Pinpoint the cell where the given text exists, returning its (x, y) midpoint coordinate. 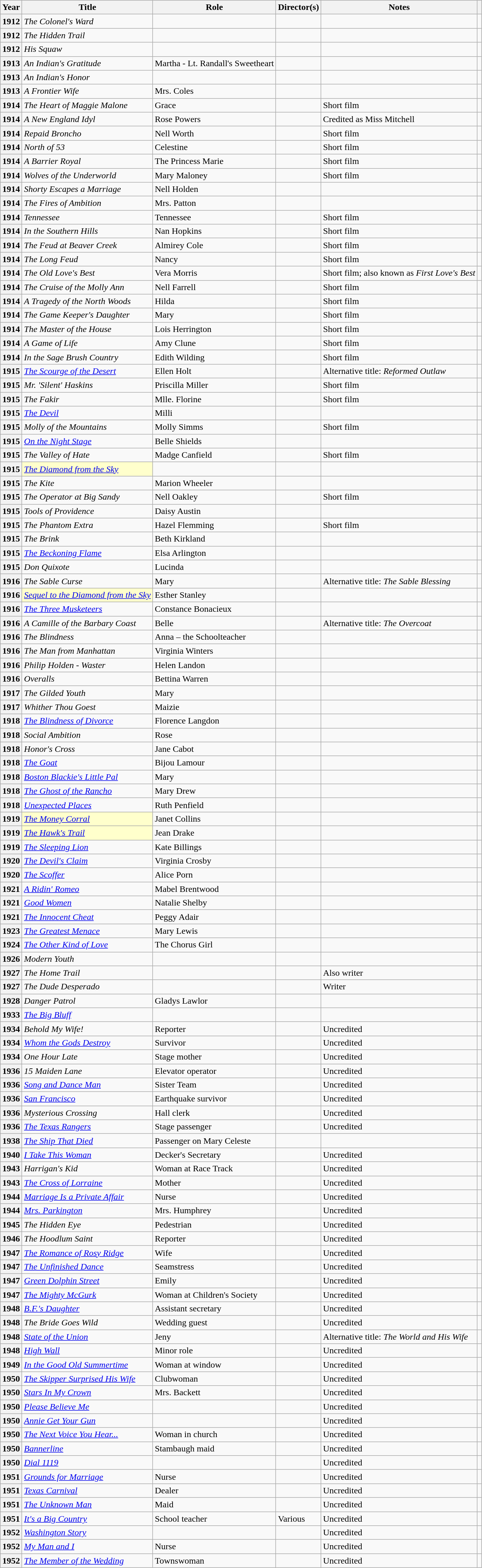
The Greatest Menace (88, 931)
Mabel Brentwood (214, 889)
In the Southern Hills (88, 231)
Short film; also known as First Love's Best (399, 273)
Green Dolphin Street (88, 1281)
Annie Get Your Gun (88, 1421)
The Unfinished Dance (88, 1267)
Wolves of the Underworld (88, 175)
Molly of the Mountains (88, 427)
Kate Billings (214, 847)
Mysterious Crossing (88, 1113)
1940 (11, 1155)
An Indian's Honor (88, 77)
Janet Collins (214, 819)
Alternative title: Reformed Outlaw (399, 371)
I Take This Woman (88, 1155)
The Gilded Youth (88, 693)
1946 (11, 1239)
Jean Drake (214, 833)
Passenger on Mary Celeste (214, 1141)
Peggy Adair (214, 917)
The Man from Manhattan (88, 651)
Mr. 'Silent' Haskins (88, 385)
Mary Drew (214, 791)
Role (214, 7)
The Hawk's Trail (88, 833)
1923 (11, 931)
Constance Bonacieux (214, 609)
Bettina Warren (214, 679)
Lois Herrington (214, 329)
Marion Wheeler (214, 483)
Nell Worth (214, 133)
The Devil's Claim (88, 861)
Harrigan's Kid (88, 1169)
Townswoman (214, 1561)
My Man and I (88, 1547)
Helen Landon (214, 665)
Beth Kirkland (214, 539)
Mary Lewis (214, 931)
Almirey Cole (214, 245)
Wedding guest (214, 1323)
Elsa Arlington (214, 553)
A Ridin' Romeo (88, 889)
Repaid Broncho (88, 133)
Stars In My Crown (88, 1393)
The Innocent Cheat (88, 917)
The Cross of Lorraine (88, 1183)
Director(s) (299, 7)
Grounds for Marriage (88, 1476)
Hazel Flemming (214, 525)
Natalie Shelby (214, 903)
Florence Langdon (214, 721)
An Indian's Gratitude (88, 63)
Clubwoman (214, 1379)
Mrs. Patton (214, 203)
His Squaw (88, 49)
Behold My Wife! (88, 1029)
Shorty Escapes a Marriage (88, 189)
Amy Clune (214, 343)
The Master of the House (88, 329)
The Romance of Rosy Ridge (88, 1253)
B.F.'s Daughter (88, 1309)
Rose Powers (214, 119)
The Beckoning Flame (88, 553)
The Scourge of the Desert (88, 371)
Woman at Race Track (214, 1169)
A Camille of the Barbary Coast (88, 623)
1949 (11, 1365)
Social Ambition (88, 735)
The Hidden Trail (88, 35)
The Ghost of the Rancho (88, 791)
Whither Thou Goest (88, 707)
Whom the Gods Destroy (88, 1043)
Virginia Winters (214, 651)
The Diamond from the Sky (88, 469)
Various (299, 1519)
Philip Holden - Waster (88, 665)
Mother (214, 1183)
Stage passenger (214, 1127)
Mrs. Backett (214, 1393)
Danger Patrol (88, 1001)
On the Night Stage (88, 441)
Woman at Children's Society (214, 1294)
Minor role (214, 1351)
The Phantom Extra (88, 525)
Honor's Cross (88, 749)
Alternative title: The World and His Wife (399, 1337)
Alternative title: The Overcoat (399, 623)
A Tragedy of the North Woods (88, 301)
The Game Keeper's Daughter (88, 315)
Title (88, 7)
Unexpected Places (88, 805)
Boston Blackie's Little Pal (88, 777)
1933 (11, 1015)
Hall clerk (214, 1113)
Assistant secretary (214, 1309)
1928 (11, 1001)
Dealer (214, 1490)
Emily (214, 1281)
The Sable Curse (88, 581)
Elevator operator (214, 1071)
Tools of Providence (88, 511)
Nan Hopkins (214, 231)
Molly Simms (214, 427)
Texas Carnival (88, 1490)
Mlle. Florine (214, 399)
The Blindness (88, 637)
Nancy (214, 259)
The Devil (88, 413)
The Colonel's Ward (88, 21)
The Big Bluff (88, 1015)
Grace (214, 105)
The Bride Goes Wild (88, 1323)
State of the Union (88, 1337)
The Member of the Wedding (88, 1561)
Earthquake survivor (214, 1099)
Daisy Austin (214, 511)
Woman at window (214, 1365)
High Wall (88, 1351)
The Hoodlum Saint (88, 1239)
Jane Cabot (214, 749)
Nell Holden (214, 189)
In the Good Old Summertime (88, 1365)
The Operator at Big Sandy (88, 497)
Rose (214, 735)
One Hour Late (88, 1057)
School teacher (214, 1519)
The Ship That Died (88, 1141)
Woman in church (214, 1435)
Good Women (88, 903)
Anna – the Schoolteacher (214, 637)
1938 (11, 1141)
15 Maiden Lane (88, 1071)
1924 (11, 945)
Stage mother (214, 1057)
A Frontier Wife (88, 91)
Maizie (214, 707)
1945 (11, 1225)
Madge Canfield (214, 455)
It's a Big Country (88, 1519)
Ellen Holt (214, 371)
A New England Idyl (88, 119)
The Texas Rangers (88, 1127)
1926 (11, 959)
The Heart of Maggie Malone (88, 105)
Survivor (214, 1043)
Hilda (214, 301)
The Feud at Beaver Creek (88, 245)
The Skipper Surprised His Wife (88, 1379)
Celestine (214, 147)
Martha - Lt. Randall's Sweetheart (214, 63)
Mary Maloney (214, 175)
Virginia Crosby (214, 861)
The Blindness of Divorce (88, 721)
The Kite (88, 483)
The Three Musketeers (88, 609)
Notes (399, 7)
Alternative title: The Sable Blessing (399, 581)
Stambaugh maid (214, 1449)
The Money Corral (88, 819)
The Hidden Eye (88, 1225)
Dial 1119 (88, 1462)
Bannerline (88, 1449)
Please Believe Me (88, 1407)
Vera Morris (214, 273)
Modern Youth (88, 959)
Decker's Secretary (214, 1155)
Gladys Lawlor (214, 1001)
A Game of Life (88, 343)
Seamstress (214, 1267)
The Fires of Ambition (88, 203)
Sequel to the Diamond from the Sky (88, 595)
Marriage Is a Private Affair (88, 1197)
Nell Oakley (214, 497)
Nell Farrell (214, 287)
Belle (214, 623)
The Goat (88, 763)
The Old Love's Best (88, 273)
The Scoffer (88, 875)
San Francisco (88, 1099)
The Dude Desperado (88, 987)
The Chorus Girl (214, 945)
The Sleeping Lion (88, 847)
Mrs. Humphrey (214, 1211)
The Mighty McGurk (88, 1294)
The Valley of Hate (88, 455)
The Fakir (88, 399)
Maid (214, 1504)
Ruth Penfield (214, 805)
Priscilla Miller (214, 385)
The Brink (88, 539)
Mrs. Coles (214, 91)
Bijou Lamour (214, 763)
Lucinda (214, 567)
Year (11, 7)
Don Quixote (88, 567)
The Long Feud (88, 259)
Washington Story (88, 1533)
North of 53 (88, 147)
Milli (214, 413)
The Princess Marie (214, 161)
Alice Porn (214, 875)
The Next Voice You Hear... (88, 1435)
Edith Wilding (214, 357)
Sister Team (214, 1085)
Also writer (399, 973)
Song and Dance Man (88, 1085)
Jeny (214, 1337)
The Cruise of the Molly Ann (88, 287)
The Home Trail (88, 973)
Writer (399, 987)
Overalls (88, 679)
Esther Stanley (214, 595)
The Unknown Man (88, 1504)
Pedestrian (214, 1225)
Credited as Miss Mitchell (399, 119)
Belle Shields (214, 441)
A Barrier Royal (88, 161)
In the Sage Brush Country (88, 357)
Mrs. Parkington (88, 1211)
The Other Kind of Love (88, 945)
Wife (214, 1253)
